Provide the (X, Y) coordinate of the cell's center where the given text is located.  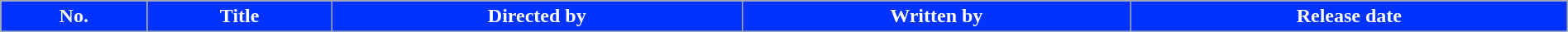
No. (74, 16)
Directed by (537, 16)
Written by (936, 16)
Title (240, 16)
Release date (1349, 16)
